Detect which cell encompasses the target text, then output its (x, y) center coordinate. 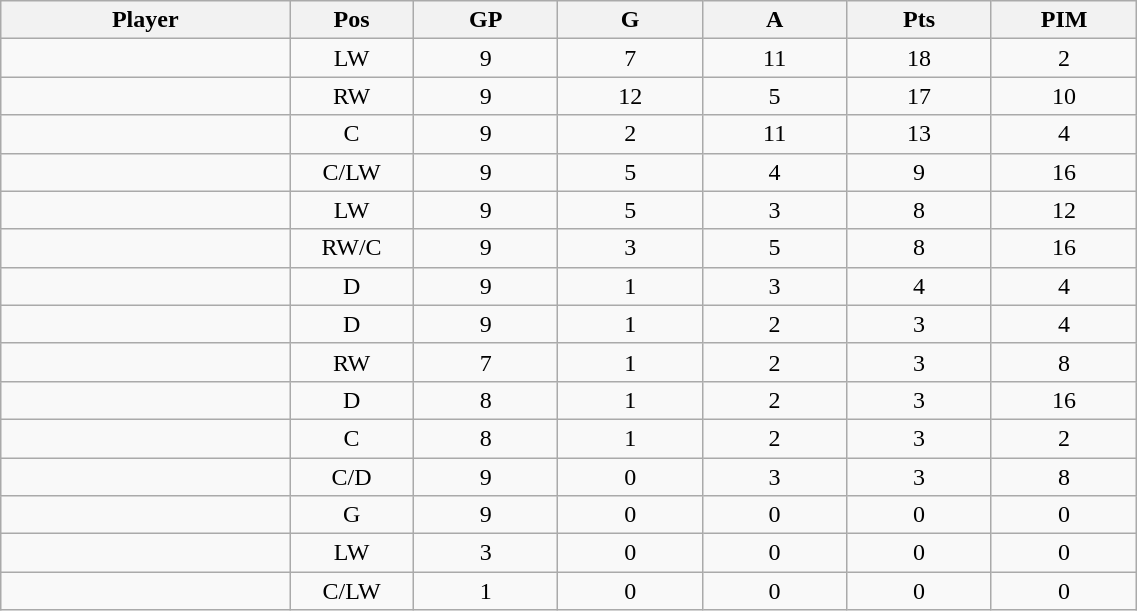
A (774, 20)
13 (919, 134)
Pos (352, 20)
Player (146, 20)
Pts (919, 20)
GP (485, 20)
C/D (352, 477)
RW/C (352, 248)
17 (919, 96)
10 (1064, 96)
18 (919, 58)
PIM (1064, 20)
